Scan for the cell matching the given text and deliver its (X, Y) coordinate at center. 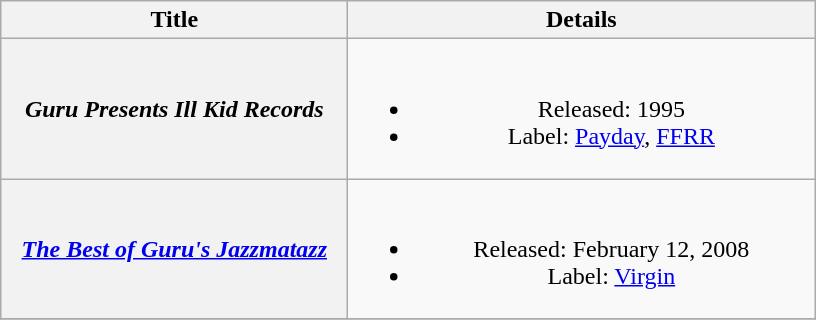
Released: February 12, 2008Label: Virgin (582, 249)
Released: 1995Label: Payday, FFRR (582, 109)
Details (582, 20)
Guru Presents Ill Kid Records (174, 109)
The Best of Guru's Jazzmatazz (174, 249)
Title (174, 20)
